Output the [x, y] coordinate of the center of the cell containing the given text.  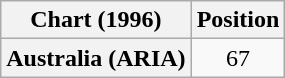
Chart (1996) [96, 20]
Position [238, 20]
67 [238, 58]
Australia (ARIA) [96, 58]
